Find where the given text appears and provide that cell's center as (X, Y) coordinate. 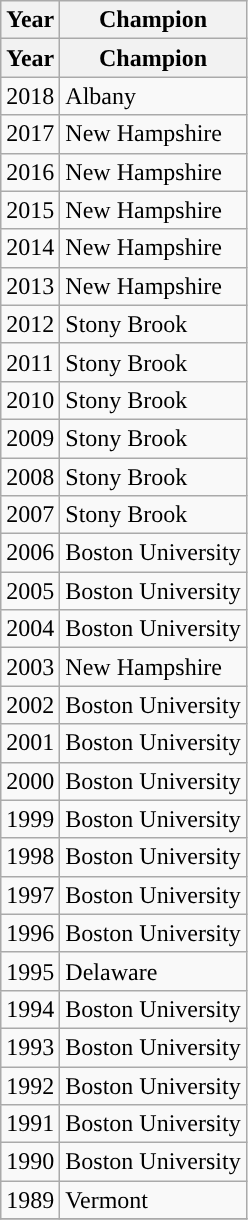
1991 (30, 1124)
1998 (30, 857)
2004 (30, 629)
2012 (30, 324)
1995 (30, 971)
2009 (30, 438)
2006 (30, 553)
2002 (30, 705)
2016 (30, 172)
1992 (30, 1085)
2010 (30, 400)
2008 (30, 477)
2018 (30, 96)
1993 (30, 1047)
1994 (30, 1009)
2001 (30, 743)
2003 (30, 667)
2017 (30, 134)
2007 (30, 515)
1996 (30, 933)
2011 (30, 362)
Delaware (153, 971)
2000 (30, 781)
1990 (30, 1162)
Vermont (153, 1200)
2013 (30, 286)
2014 (30, 248)
1989 (30, 1200)
1997 (30, 895)
2005 (30, 591)
1999 (30, 819)
2015 (30, 210)
Albany (153, 96)
